Pinpoint the cell where the given text exists, returning its (X, Y) midpoint coordinate. 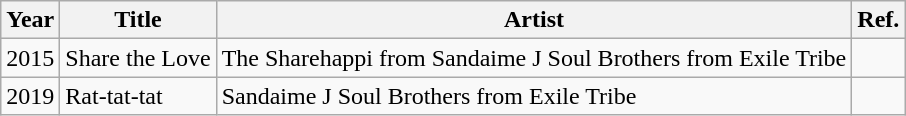
Rat-tat-tat (138, 96)
The Sharehappi from Sandaime J Soul Brothers from Exile Tribe (534, 58)
Artist (534, 20)
Share the Love (138, 58)
Sandaime J Soul Brothers from Exile Tribe (534, 96)
Year (30, 20)
Title (138, 20)
2015 (30, 58)
2019 (30, 96)
Ref. (878, 20)
